Determine the (X, Y) coordinate at the center of the cell enclosing the given text.  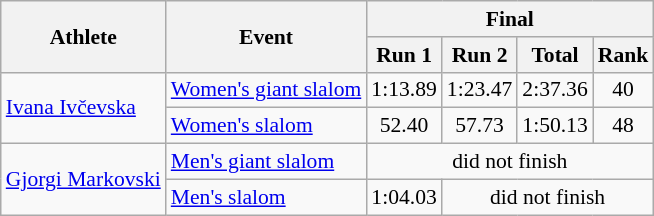
Rank (624, 55)
Men's giant slalom (266, 162)
2:37.36 (554, 90)
Women's giant slalom (266, 90)
57.73 (480, 126)
1:50.13 (554, 126)
40 (624, 90)
Ivana Ivčevska (84, 108)
1:04.03 (404, 197)
52.40 (404, 126)
48 (624, 126)
Run 2 (480, 55)
Event (266, 36)
Gjorgi Markovski (84, 180)
Total (554, 55)
Athlete (84, 36)
Men's slalom (266, 197)
1:23.47 (480, 90)
Final (510, 19)
Women's slalom (266, 126)
1:13.89 (404, 90)
Run 1 (404, 55)
